Find where the given text appears and provide that cell's center as (X, Y) coordinate. 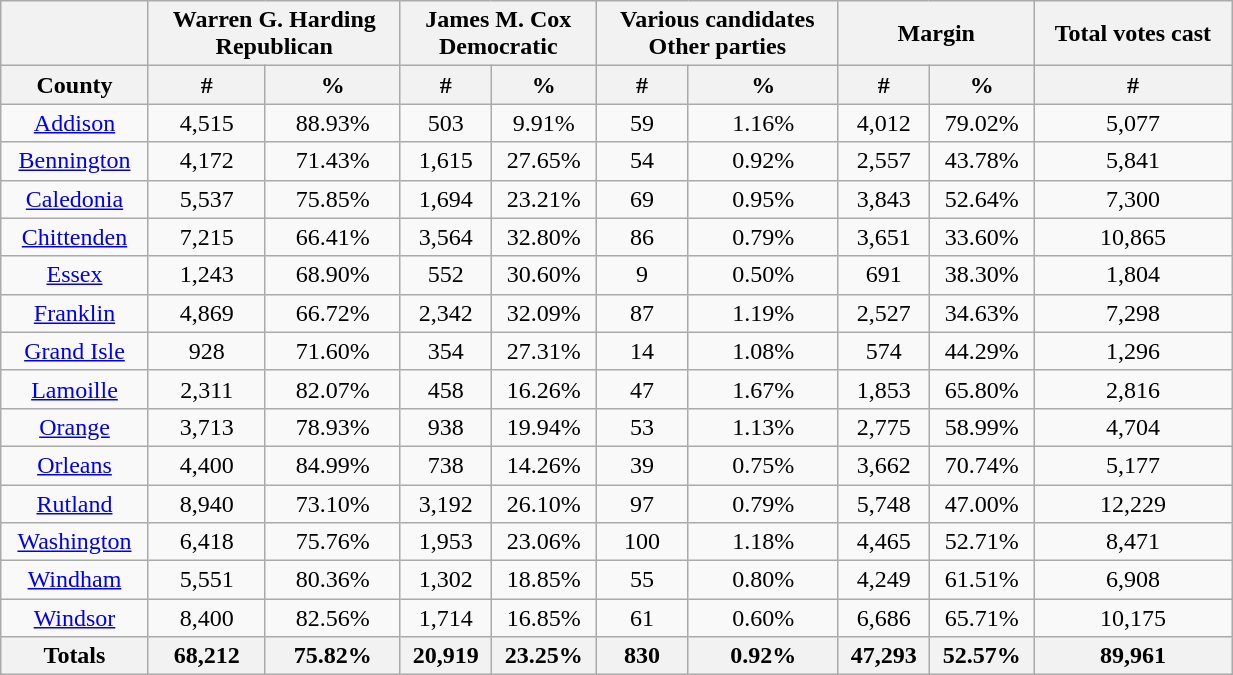
61.51% (982, 580)
458 (446, 389)
354 (446, 351)
47 (642, 389)
Bennington (74, 161)
Lamoille (74, 389)
9.91% (544, 123)
100 (642, 542)
87 (642, 313)
1,615 (446, 161)
4,515 (206, 123)
1,953 (446, 542)
47.00% (982, 503)
830 (642, 656)
55 (642, 580)
27.65% (544, 161)
5,551 (206, 580)
4,704 (1132, 427)
0.95% (763, 199)
14 (642, 351)
65.80% (982, 389)
75.76% (332, 542)
16.85% (544, 618)
7,215 (206, 237)
3,192 (446, 503)
65.71% (982, 618)
1,804 (1132, 275)
23.06% (544, 542)
Chittenden (74, 237)
6,908 (1132, 580)
0.75% (763, 465)
2,557 (884, 161)
1,243 (206, 275)
73.10% (332, 503)
66.41% (332, 237)
Caledonia (74, 199)
32.80% (544, 237)
Various candidatesOther parties (717, 34)
78.93% (332, 427)
Rutland (74, 503)
16.26% (544, 389)
6,418 (206, 542)
Windsor (74, 618)
84.99% (332, 465)
4,172 (206, 161)
71.43% (332, 161)
38.30% (982, 275)
2,342 (446, 313)
53 (642, 427)
928 (206, 351)
3,651 (884, 237)
1.16% (763, 123)
0.50% (763, 275)
59 (642, 123)
4,400 (206, 465)
54 (642, 161)
2,527 (884, 313)
Franklin (74, 313)
43.78% (982, 161)
82.07% (332, 389)
26.10% (544, 503)
1,302 (446, 580)
Windham (74, 580)
5,748 (884, 503)
27.31% (544, 351)
3,662 (884, 465)
738 (446, 465)
1.08% (763, 351)
1.18% (763, 542)
19.94% (544, 427)
0.80% (763, 580)
71.60% (332, 351)
23.25% (544, 656)
Total votes cast (1132, 34)
75.85% (332, 199)
58.99% (982, 427)
James M. CoxDemocratic (498, 34)
1,853 (884, 389)
938 (446, 427)
4,249 (884, 580)
691 (884, 275)
5,177 (1132, 465)
7,298 (1132, 313)
66.72% (332, 313)
2,775 (884, 427)
7,300 (1132, 199)
3,713 (206, 427)
8,940 (206, 503)
10,175 (1132, 618)
30.60% (544, 275)
89,961 (1132, 656)
503 (446, 123)
18.85% (544, 580)
Orange (74, 427)
5,537 (206, 199)
70.74% (982, 465)
6,686 (884, 618)
1.67% (763, 389)
9 (642, 275)
86 (642, 237)
69 (642, 199)
574 (884, 351)
4,869 (206, 313)
32.09% (544, 313)
52.71% (982, 542)
1,694 (446, 199)
8,400 (206, 618)
3,843 (884, 199)
Grand Isle (74, 351)
75.82% (332, 656)
82.56% (332, 618)
4,465 (884, 542)
Warren G. HardingRepublican (274, 34)
5,841 (1132, 161)
Addison (74, 123)
County (74, 85)
0.60% (763, 618)
4,012 (884, 123)
88.93% (332, 123)
8,471 (1132, 542)
5,077 (1132, 123)
Washington (74, 542)
97 (642, 503)
52.64% (982, 199)
Orleans (74, 465)
20,919 (446, 656)
Totals (74, 656)
Margin (936, 34)
44.29% (982, 351)
47,293 (884, 656)
12,229 (1132, 503)
68.90% (332, 275)
552 (446, 275)
3,564 (446, 237)
Essex (74, 275)
79.02% (982, 123)
68,212 (206, 656)
1.13% (763, 427)
1,296 (1132, 351)
52.57% (982, 656)
1.19% (763, 313)
14.26% (544, 465)
61 (642, 618)
23.21% (544, 199)
10,865 (1132, 237)
33.60% (982, 237)
2,311 (206, 389)
2,816 (1132, 389)
34.63% (982, 313)
80.36% (332, 580)
1,714 (446, 618)
39 (642, 465)
